Output the [X, Y] coordinate of the center of the cell containing the given text.  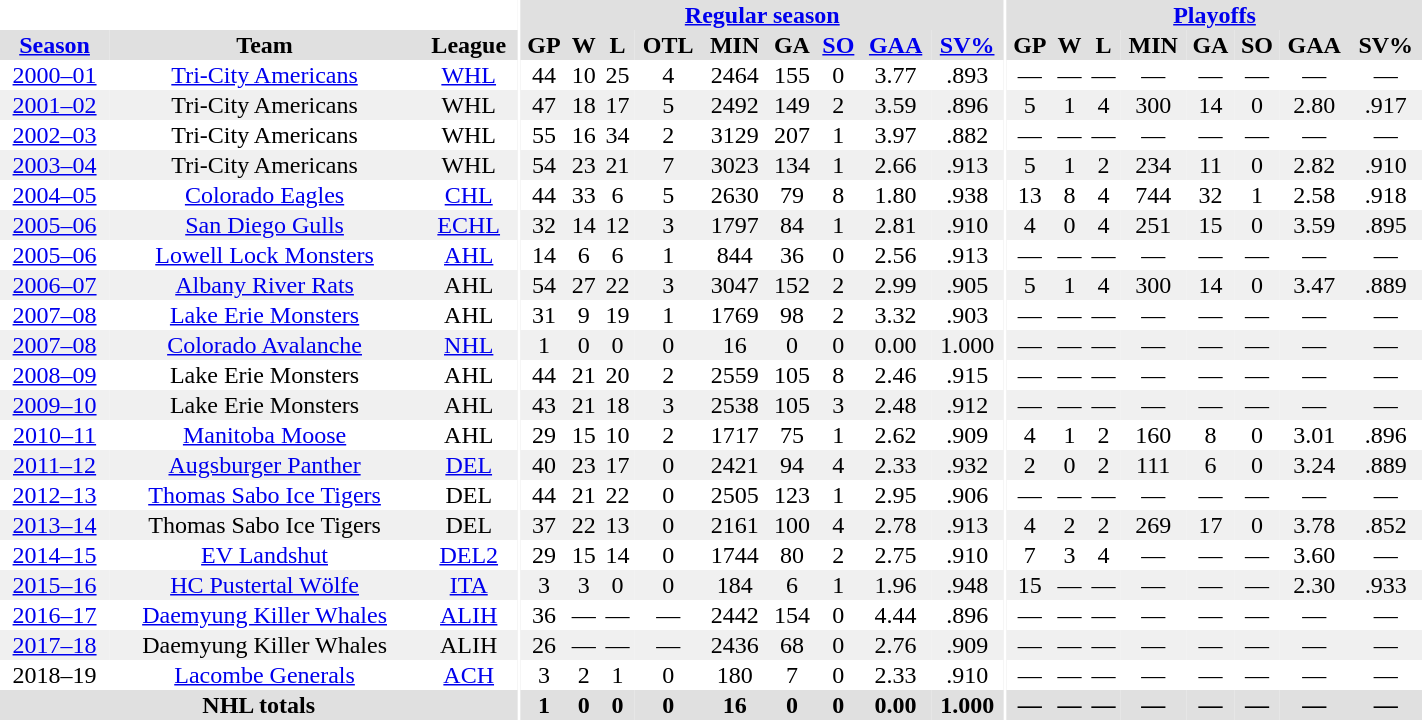
3.32 [896, 315]
40 [544, 465]
2.76 [896, 645]
1769 [735, 315]
2016–17 [54, 615]
12 [618, 225]
55 [544, 135]
2008–09 [54, 375]
Lacombe Generals [264, 675]
Manitoba Moose [264, 435]
2.80 [1314, 105]
3023 [735, 165]
2464 [735, 75]
2.95 [896, 495]
154 [792, 615]
2012–13 [54, 495]
DEL2 [468, 555]
180 [735, 675]
1.96 [896, 585]
149 [792, 105]
33 [584, 195]
.933 [1386, 585]
Season [54, 45]
CHL [468, 195]
Team [264, 45]
3.60 [1314, 555]
Lowell Lock Monsters [264, 255]
744 [1153, 195]
League [468, 45]
160 [1153, 435]
2538 [735, 405]
2.62 [896, 435]
2.30 [1314, 585]
1744 [735, 555]
2.46 [896, 375]
2011–12 [54, 465]
3.77 [896, 75]
2003–04 [54, 165]
19 [618, 315]
4.44 [896, 615]
3.01 [1314, 435]
ECHL [468, 225]
2.81 [896, 225]
Colorado Avalanche [264, 345]
2006–07 [54, 285]
.938 [967, 195]
2002–03 [54, 135]
2015–16 [54, 585]
.932 [967, 465]
.882 [967, 135]
.912 [967, 405]
27 [584, 285]
ITA [468, 585]
2.99 [896, 285]
1.80 [896, 195]
.948 [967, 585]
844 [735, 255]
2.48 [896, 405]
47 [544, 105]
2.75 [896, 555]
Albany River Rats [264, 285]
.906 [967, 495]
234 [1153, 165]
2.58 [1314, 195]
NHL totals [258, 705]
2442 [735, 615]
Colorado Eagles [264, 195]
2.66 [896, 165]
34 [618, 135]
94 [792, 465]
3047 [735, 285]
251 [1153, 225]
ACH [468, 675]
Regular season [762, 15]
134 [792, 165]
3.97 [896, 135]
.905 [967, 285]
100 [792, 525]
84 [792, 225]
2.82 [1314, 165]
43 [544, 405]
11 [1210, 165]
184 [735, 585]
2559 [735, 375]
2492 [735, 105]
.903 [967, 315]
3.47 [1314, 285]
1717 [735, 435]
75 [792, 435]
San Diego Gulls [264, 225]
79 [792, 195]
2.78 [896, 525]
80 [792, 555]
EV Landshut [264, 555]
2001–02 [54, 105]
26 [544, 645]
2004–05 [54, 195]
111 [1153, 465]
.915 [967, 375]
2421 [735, 465]
HC Pustertal Wölfe [264, 585]
2161 [735, 525]
68 [792, 645]
2505 [735, 495]
2436 [735, 645]
.852 [1386, 525]
207 [792, 135]
.917 [1386, 105]
1797 [735, 225]
123 [792, 495]
98 [792, 315]
269 [1153, 525]
3129 [735, 135]
20 [618, 375]
2000–01 [54, 75]
3.24 [1314, 465]
.918 [1386, 195]
2018–19 [54, 675]
.893 [967, 75]
3.78 [1314, 525]
2014–15 [54, 555]
OTL [668, 45]
9 [584, 315]
2009–10 [54, 405]
Augsburger Panther [264, 465]
2630 [735, 195]
2.56 [896, 255]
37 [544, 525]
31 [544, 315]
25 [618, 75]
2010–11 [54, 435]
2013–14 [54, 525]
Playoffs [1214, 15]
152 [792, 285]
2017–18 [54, 645]
.895 [1386, 225]
155 [792, 75]
NHL [468, 345]
